Pinpoint the cell where the given text exists, returning its (X, Y) midpoint coordinate. 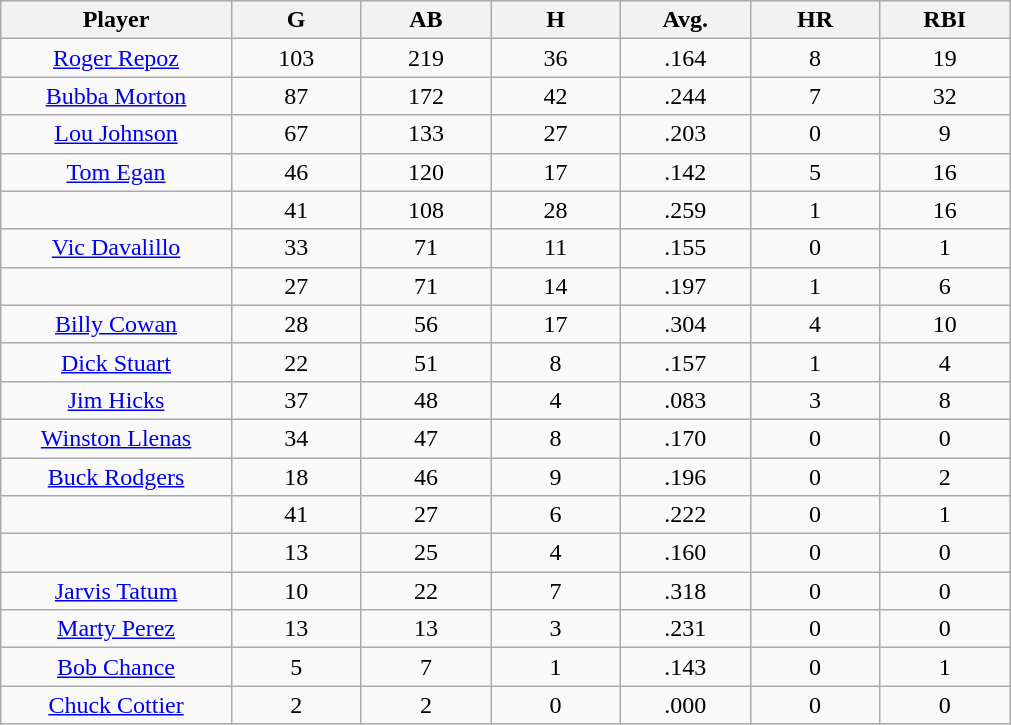
32 (945, 96)
103 (296, 58)
120 (426, 172)
11 (556, 248)
219 (426, 58)
HR (815, 20)
33 (296, 248)
Marty Perez (116, 629)
Jarvis Tatum (116, 591)
67 (296, 134)
Lou Johnson (116, 134)
AB (426, 20)
.142 (685, 172)
Dick Stuart (116, 362)
Winston Llenas (116, 438)
Player (116, 20)
Avg. (685, 20)
.244 (685, 96)
42 (556, 96)
Vic Davalillo (116, 248)
48 (426, 400)
.231 (685, 629)
19 (945, 58)
Bubba Morton (116, 96)
.155 (685, 248)
133 (426, 134)
.197 (685, 286)
51 (426, 362)
.170 (685, 438)
Buck Rodgers (116, 477)
14 (556, 286)
36 (556, 58)
.164 (685, 58)
18 (296, 477)
Chuck Cottier (116, 705)
G (296, 20)
Bob Chance (116, 667)
.196 (685, 477)
.259 (685, 210)
25 (426, 553)
Roger Repoz (116, 58)
Billy Cowan (116, 324)
37 (296, 400)
47 (426, 438)
.143 (685, 667)
87 (296, 96)
.318 (685, 591)
H (556, 20)
.083 (685, 400)
.304 (685, 324)
108 (426, 210)
.160 (685, 553)
.222 (685, 515)
34 (296, 438)
172 (426, 96)
.157 (685, 362)
56 (426, 324)
.000 (685, 705)
Tom Egan (116, 172)
RBI (945, 20)
Jim Hicks (116, 400)
.203 (685, 134)
